Scan for the cell matching the given text and deliver its (X, Y) coordinate at center. 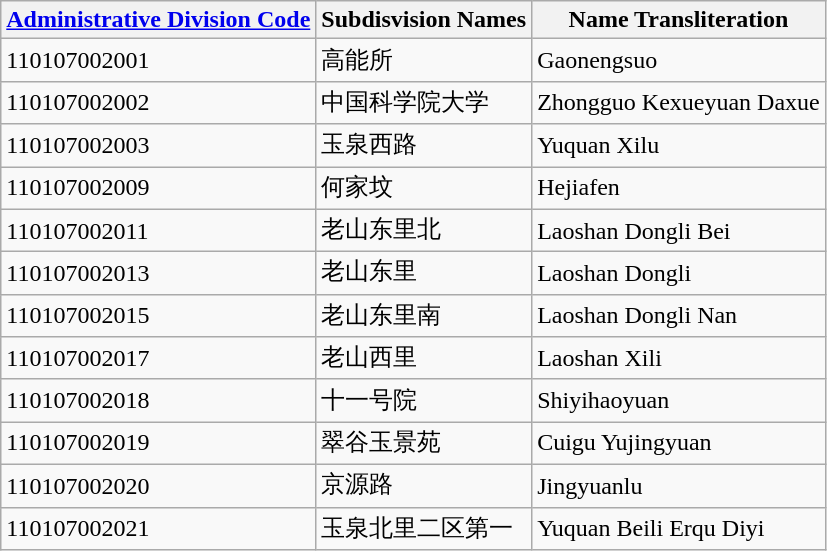
110107002009 (158, 188)
110107002020 (158, 486)
110107002002 (158, 102)
Hejiafen (679, 188)
110107002003 (158, 146)
110107002013 (158, 274)
玉泉北里二区第一 (424, 528)
京源路 (424, 486)
何家坟 (424, 188)
十一号院 (424, 400)
Gaonengsuo (679, 60)
Laoshan Xili (679, 358)
老山东里北 (424, 230)
Laoshan Dongli Bei (679, 230)
Shiyihaoyuan (679, 400)
Cuigu Yujingyuan (679, 444)
高能所 (424, 60)
110107002021 (158, 528)
玉泉西路 (424, 146)
老山东里 (424, 274)
Laoshan Dongli (679, 274)
Yuquan Xilu (679, 146)
老山东里南 (424, 316)
翠谷玉景苑 (424, 444)
Subdisvision Names (424, 20)
110107002001 (158, 60)
Zhongguo Kexueyuan Daxue (679, 102)
Administrative Division Code (158, 20)
110107002011 (158, 230)
Jingyuanlu (679, 486)
110107002019 (158, 444)
Name Transliteration (679, 20)
中国科学院大学 (424, 102)
Yuquan Beili Erqu Diyi (679, 528)
110107002017 (158, 358)
老山西里 (424, 358)
110107002018 (158, 400)
Laoshan Dongli Nan (679, 316)
110107002015 (158, 316)
